Return (X, Y) of the center of cell containing provided text 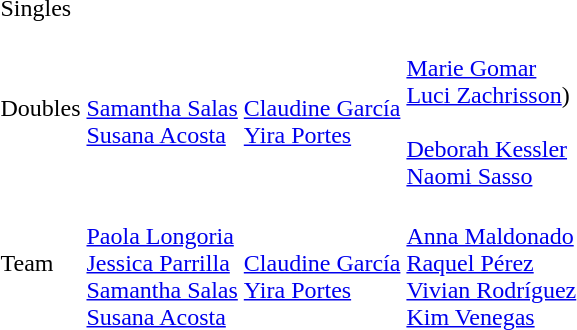
Samantha SalasSusana Acosta (162, 108)
Claudine GarcíaYira Portes (322, 108)
